Capture the cell that displays the provided text and extract its (x, y) central coordinate. 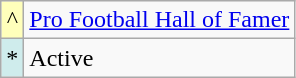
* (12, 58)
Pro Football Hall of Famer (160, 20)
^ (12, 20)
Active (160, 58)
